Determine the (X, Y) coordinate at the center of the cell enclosing the given text.  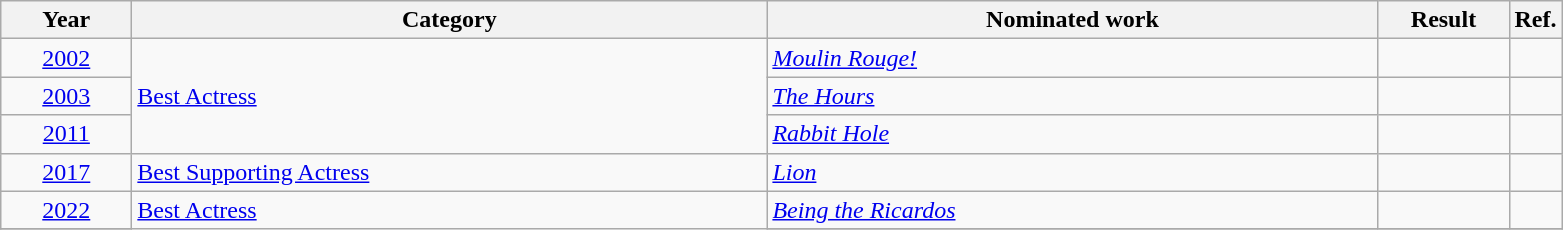
Category (450, 20)
Nominated work (1072, 20)
Moulin Rouge! (1072, 58)
2017 (66, 172)
2011 (66, 134)
Ref. (1536, 20)
2022 (66, 210)
Result (1444, 20)
2002 (66, 58)
The Hours (1072, 96)
Rabbit Hole (1072, 134)
Year (66, 20)
Being the Ricardos (1072, 210)
2003 (66, 96)
Lion (1072, 172)
Best Supporting Actress (450, 172)
